For the text-containing cell, return its midpoint in [X, Y] coordinate format. 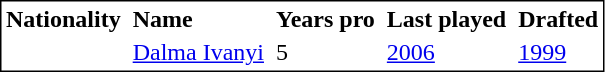
Years pro [325, 19]
Name [198, 19]
Last played [446, 19]
Dalma Ivanyi [198, 53]
5 [325, 53]
Drafted [558, 19]
Nationality [63, 19]
2006 [446, 53]
1999 [558, 53]
